For the text-containing cell, return its midpoint in (X, Y) coordinate format. 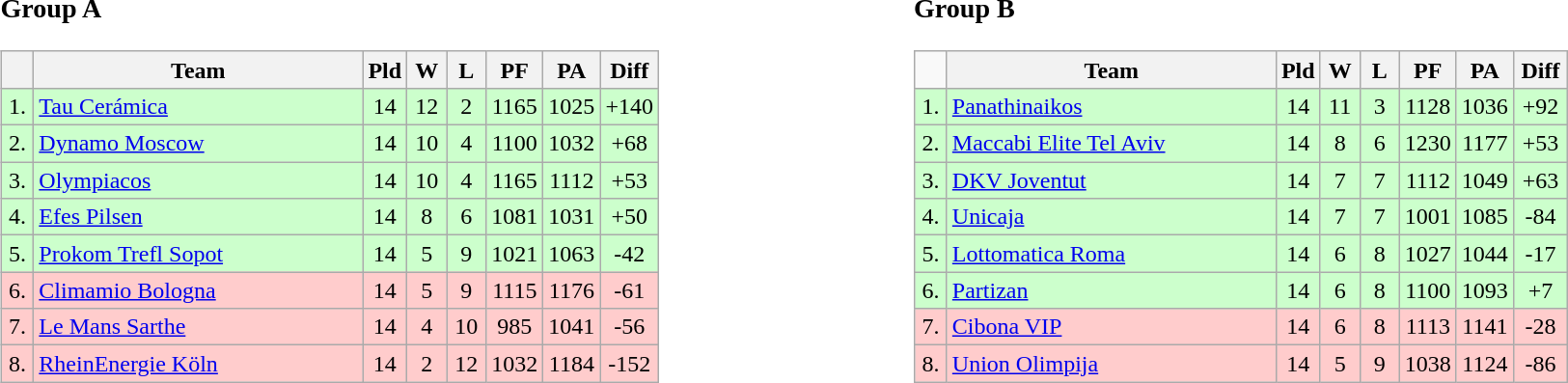
1063 (571, 254)
Le Mans Sarthe (199, 327)
+50 (629, 217)
1036 (1484, 106)
-28 (1540, 327)
1124 (1484, 364)
1027 (1428, 254)
1184 (571, 364)
1031 (571, 217)
1230 (1428, 144)
Dynamo Moscow (199, 144)
+140 (629, 106)
1049 (1484, 180)
1176 (571, 290)
985 (515, 327)
+68 (629, 144)
Olympiacos (199, 180)
1044 (1484, 254)
-61 (629, 290)
Tau Cerámica (199, 106)
1113 (1428, 327)
Lottomatica Roma (1112, 254)
1021 (515, 254)
Partizan (1112, 290)
1177 (1484, 144)
-84 (1540, 217)
Panathinaikos (1112, 106)
1115 (515, 290)
RheinEnergie Köln (199, 364)
+7 (1540, 290)
+92 (1540, 106)
3 (1380, 106)
+63 (1540, 180)
1093 (1484, 290)
-56 (629, 327)
1041 (571, 327)
1141 (1484, 327)
Cibona VIP (1112, 327)
-42 (629, 254)
Unicaja (1112, 217)
11 (1339, 106)
Union Olimpija (1112, 364)
1038 (1428, 364)
Climamio Bologna (199, 290)
Maccabi Elite Tel Aviv (1112, 144)
-152 (629, 364)
1025 (571, 106)
1001 (1428, 217)
DKV Joventut (1112, 180)
1128 (1428, 106)
-17 (1540, 254)
-86 (1540, 364)
1081 (515, 217)
1085 (1484, 217)
Prokom Trefl Sopot (199, 254)
Efes Pilsen (199, 217)
